Find where the given text appears and provide that cell's center as (x, y) coordinate. 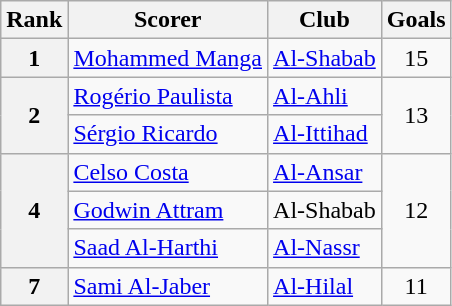
2 (34, 115)
1 (34, 58)
15 (416, 58)
Sami Al-Jaber (168, 286)
Rogério Paulista (168, 96)
Rank (34, 20)
12 (416, 210)
4 (34, 210)
Al-Ansar (325, 172)
Celso Costa (168, 172)
Scorer (168, 20)
Mohammed Manga (168, 58)
Godwin Attram (168, 210)
Al-Nassr (325, 248)
Al-Hilal (325, 286)
Al-Ittihad (325, 134)
13 (416, 115)
7 (34, 286)
Al-Ahli (325, 96)
Saad Al-Harthi (168, 248)
Club (325, 20)
Goals (416, 20)
Sérgio Ricardo (168, 134)
11 (416, 286)
